Scan for the cell matching the given text and deliver its [x, y] coordinate at center. 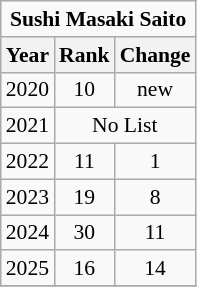
Year [28, 55]
Rank [84, 55]
2025 [28, 269]
2020 [28, 90]
2023 [28, 197]
14 [156, 269]
Sushi Masaki Saito [98, 19]
No List [124, 126]
2022 [28, 162]
Change [156, 55]
10 [84, 90]
8 [156, 197]
16 [84, 269]
1 [156, 162]
19 [84, 197]
new [156, 90]
2021 [28, 126]
30 [84, 233]
2024 [28, 233]
